Scan for the cell matching the given text and deliver its (x, y) coordinate at center. 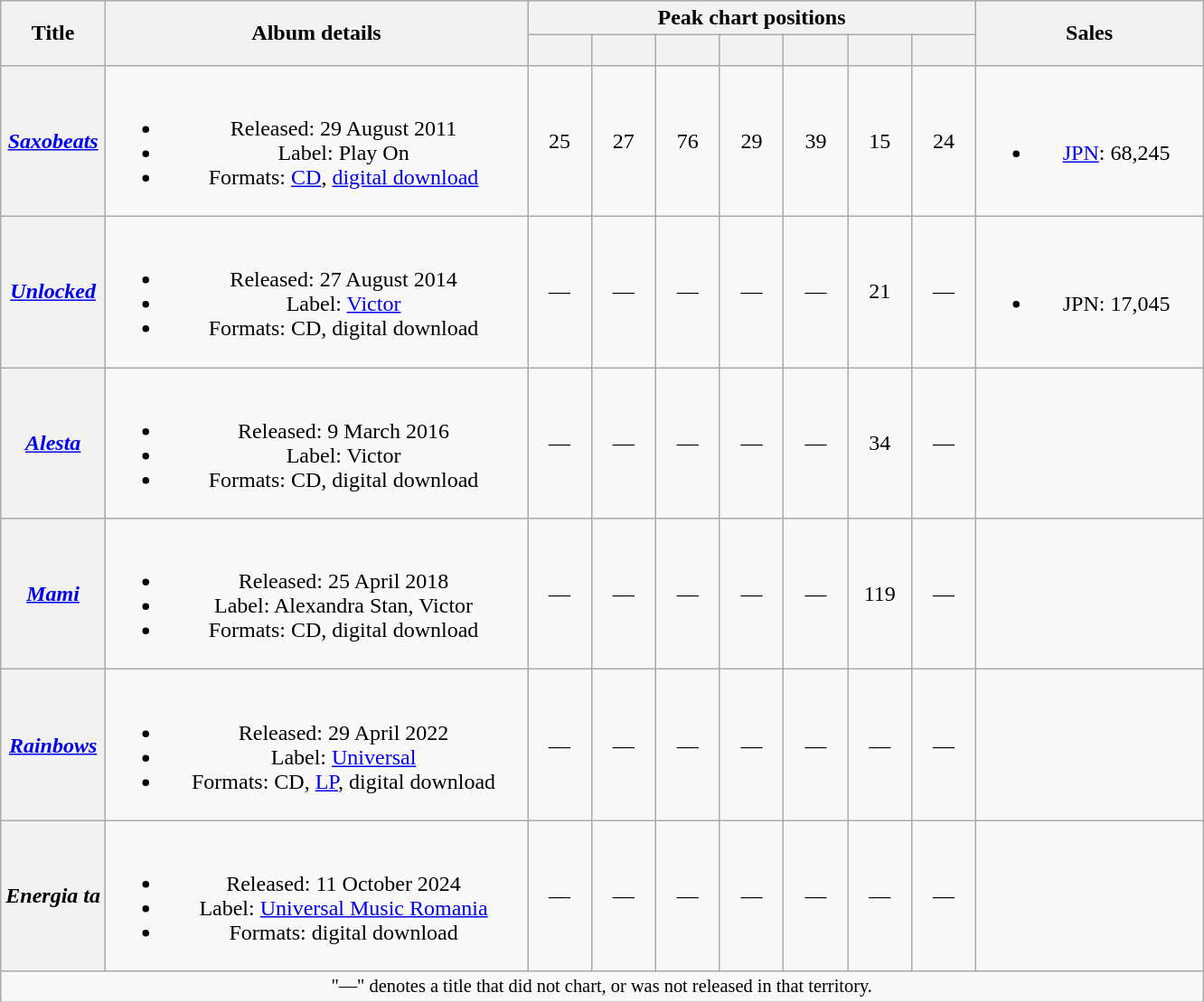
29 (752, 141)
Title (53, 33)
Released: 9 March 2016Label: VictorFormats: CD, digital download (316, 443)
76 (687, 141)
21 (880, 293)
27 (624, 141)
Released: 11 October 2024Label: Universal Music RomaniaFormats: digital download (316, 896)
Released: 27 August 2014Label: VictorFormats: CD, digital download (316, 293)
Unlocked (53, 293)
"—" denotes a title that did not chart, or was not released in that territory. (602, 987)
Peak chart positions (752, 18)
15 (880, 141)
25 (560, 141)
Alesta (53, 443)
Mami (53, 595)
Released: 25 April 2018Label: Alexandra Stan, VictorFormats: CD, digital download (316, 595)
JPN: 17,045 (1090, 293)
Album details (316, 33)
24 (944, 141)
39 (815, 141)
Sales (1090, 33)
Released: 29 August 2011Label: Play OnFormats: CD, digital download (316, 141)
Energia ta (53, 896)
Rainbows (53, 744)
Saxobeats (53, 141)
Released: 29 April 2022Label: UniversalFormats: CD, LP, digital download (316, 744)
34 (880, 443)
119 (880, 595)
JPN: 68,245 (1090, 141)
